Capture the cell that displays the provided text and extract its (X, Y) central coordinate. 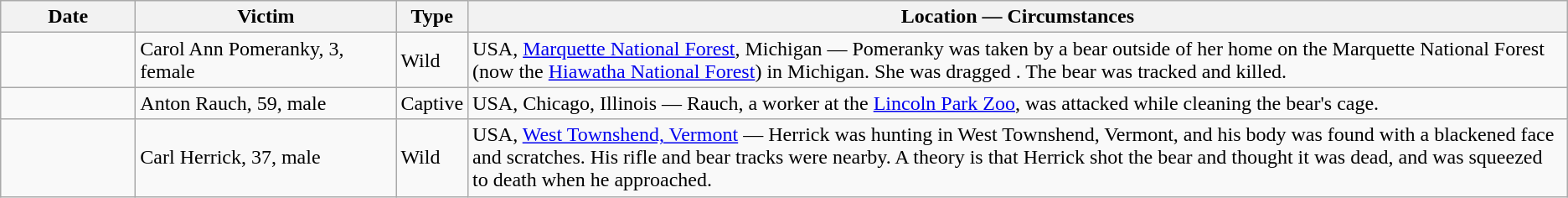
Victim (266, 17)
USA, Chicago, Illinois — Rauch, a worker at the Lincoln Park Zoo, was attacked while cleaning the bear's cage. (1019, 103)
Location — Circumstances (1019, 17)
Type (432, 17)
Captive (432, 103)
Carol Ann Pomeranky, 3, female (266, 60)
Carl Herrick, 37, male (266, 158)
Anton Rauch, 59, male (266, 103)
Date (69, 17)
